Locate the cell with the specified text and output its (X, Y) center coordinate. 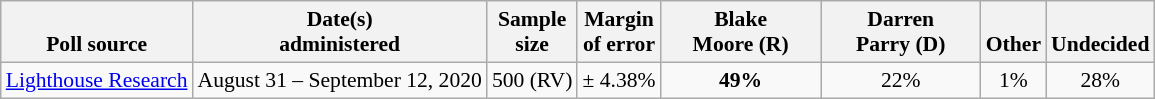
Samplesize (532, 32)
August 31 – September 12, 2020 (340, 80)
28% (1100, 80)
Marginof error (618, 32)
Undecided (1100, 32)
± 4.38% (618, 80)
Other (1014, 32)
Date(s)administered (340, 32)
Poll source (97, 32)
22% (901, 80)
49% (741, 80)
500 (RV) (532, 80)
1% (1014, 80)
Lighthouse Research (97, 80)
BlakeMoore (R) (741, 32)
DarrenParry (D) (901, 32)
